For the text-containing cell, return its midpoint in [x, y] coordinate format. 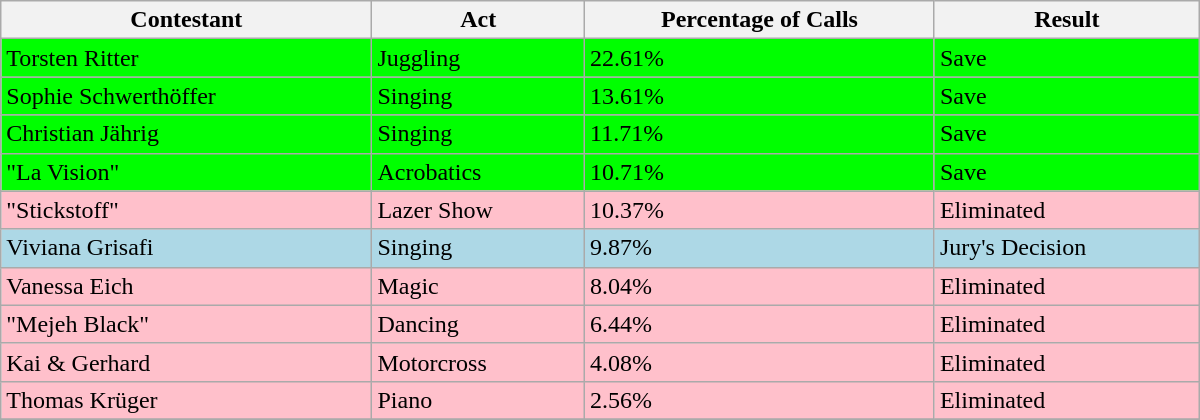
Lazer Show [478, 210]
Magic [478, 286]
Torsten Ritter [186, 58]
Juggling [478, 58]
10.37% [760, 210]
"Stickstoff" [186, 210]
Result [1066, 20]
Thomas Krüger [186, 400]
Piano [478, 400]
Vanessa Eich [186, 286]
Contestant [186, 20]
9.87% [760, 248]
Sophie Schwerthöffer [186, 96]
11.71% [760, 134]
10.71% [760, 172]
"Mejeh Black" [186, 324]
Act [478, 20]
"La Vision" [186, 172]
Acrobatics [478, 172]
Kai & Gerhard [186, 362]
Viviana Grisafi [186, 248]
13.61% [760, 96]
Motorcross [478, 362]
Percentage of Calls [760, 20]
6.44% [760, 324]
4.08% [760, 362]
Jury's Decision [1066, 248]
22.61% [760, 58]
8.04% [760, 286]
2.56% [760, 400]
Christian Jährig [186, 134]
Dancing [478, 324]
